Identify which cell holds the provided text, then report its (X, Y) central coordinate. 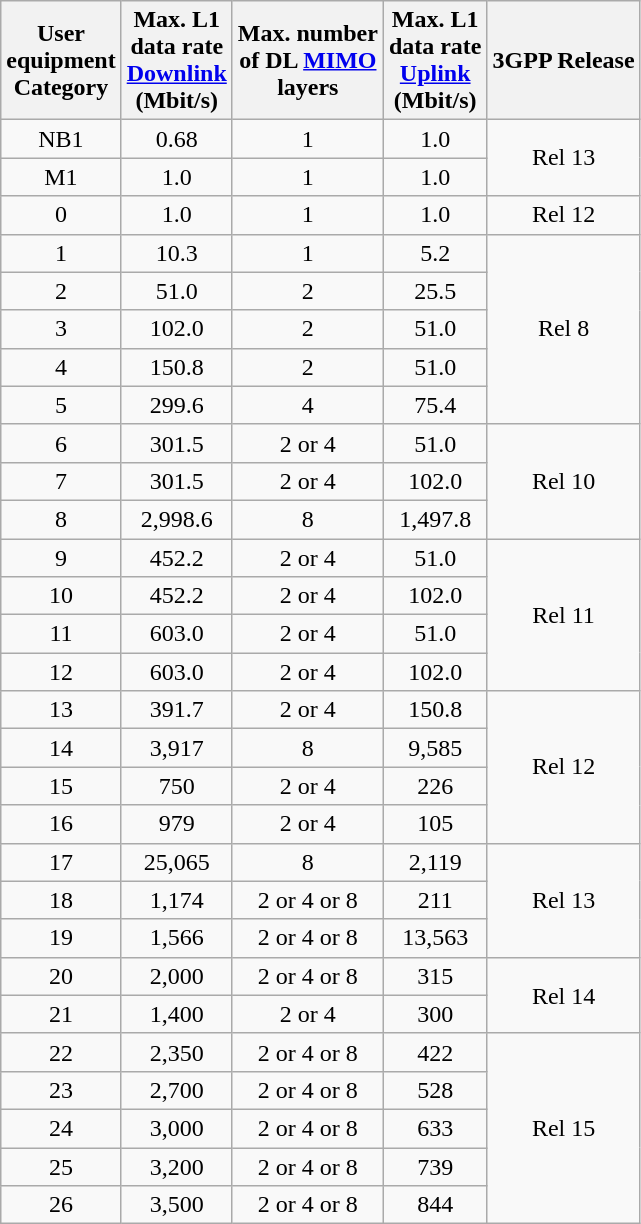
NB1 (61, 139)
9 (61, 557)
10.3 (176, 253)
75.4 (435, 405)
25 (61, 1167)
226 (435, 786)
3,917 (176, 748)
3,500 (176, 1205)
1,497.8 (435, 519)
0 (61, 215)
25,065 (176, 862)
315 (435, 976)
2,000 (176, 976)
5 (61, 405)
21 (61, 1014)
13,563 (435, 938)
17 (61, 862)
7 (61, 481)
3GPP Release (564, 60)
1,400 (176, 1014)
2,350 (176, 1052)
22 (61, 1052)
105 (435, 824)
16 (61, 824)
Max. L1data rateUplink(Mbit/s) (435, 60)
3 (61, 329)
UserequipmentCategory (61, 60)
299.6 (176, 405)
20 (61, 976)
Max. L1data rateDownlink(Mbit/s) (176, 60)
0.68 (176, 139)
2,700 (176, 1090)
Rel 14 (564, 995)
633 (435, 1128)
9,585 (435, 748)
Max. numberof DL MIMOlayers (308, 60)
19 (61, 938)
Rel 8 (564, 329)
750 (176, 786)
25.5 (435, 291)
422 (435, 1052)
12 (61, 672)
6 (61, 443)
391.7 (176, 710)
1,174 (176, 900)
1,566 (176, 938)
3,200 (176, 1167)
M1 (61, 177)
739 (435, 1167)
18 (61, 900)
11 (61, 634)
979 (176, 824)
15 (61, 786)
Rel 10 (564, 481)
Rel 15 (564, 1128)
2,119 (435, 862)
10 (61, 596)
23 (61, 1090)
844 (435, 1205)
528 (435, 1090)
3,000 (176, 1128)
26 (61, 1205)
14 (61, 748)
2,998.6 (176, 519)
13 (61, 710)
211 (435, 900)
24 (61, 1128)
300 (435, 1014)
Rel 11 (564, 614)
5.2 (435, 253)
